Return the [X, Y] coordinate for the center point of the cell that contains the specified text.  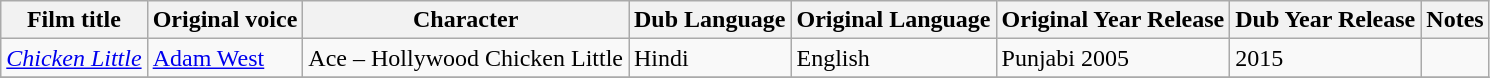
Original Language [894, 20]
Notes [1455, 20]
2015 [1326, 58]
Chicken Little [74, 58]
Punjabi 2005 [1113, 58]
Dub Year Release [1326, 20]
Ace – Hollywood Chicken Little [466, 58]
English [894, 58]
Dub Language [709, 20]
Hindi [709, 58]
Film title [74, 20]
Original Year Release [1113, 20]
Original voice [225, 20]
Adam West [225, 58]
Character [466, 20]
